Search for the cell housing the specified text and yield its [X, Y] center coordinate. 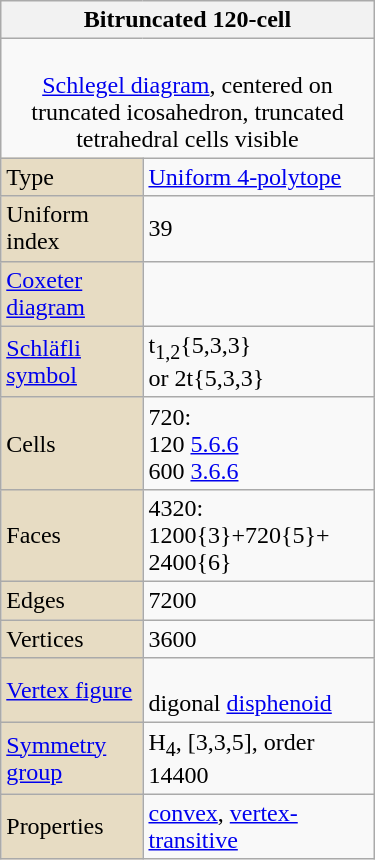
Properties [72, 826]
Vertices [72, 639]
t1,2{5,3,3}or 2t{5,3,3} [258, 362]
Schlegel diagram, centered on truncated icosahedron, truncated tetrahedral cells visible [188, 98]
4320:1200{3}+720{5}+2400{6} [258, 535]
Uniform index [72, 228]
Uniform 4-polytope [258, 177]
Cells [72, 443]
H4, [3,3,5], order 14400 [258, 758]
Type [72, 177]
7200 [258, 601]
3600 [258, 639]
Schläfli symbol [72, 362]
Coxeter diagram [72, 294]
720:120 5.6.6 600 3.6.6 [258, 443]
Edges [72, 601]
Symmetry group [72, 758]
convex, vertex-transitive [258, 826]
Vertex figure [72, 690]
Bitruncated 120-cell [188, 20]
39 [258, 228]
digonal disphenoid [258, 690]
Faces [72, 535]
